From the cell containing the given text, extract its center point as [x, y] coordinate. 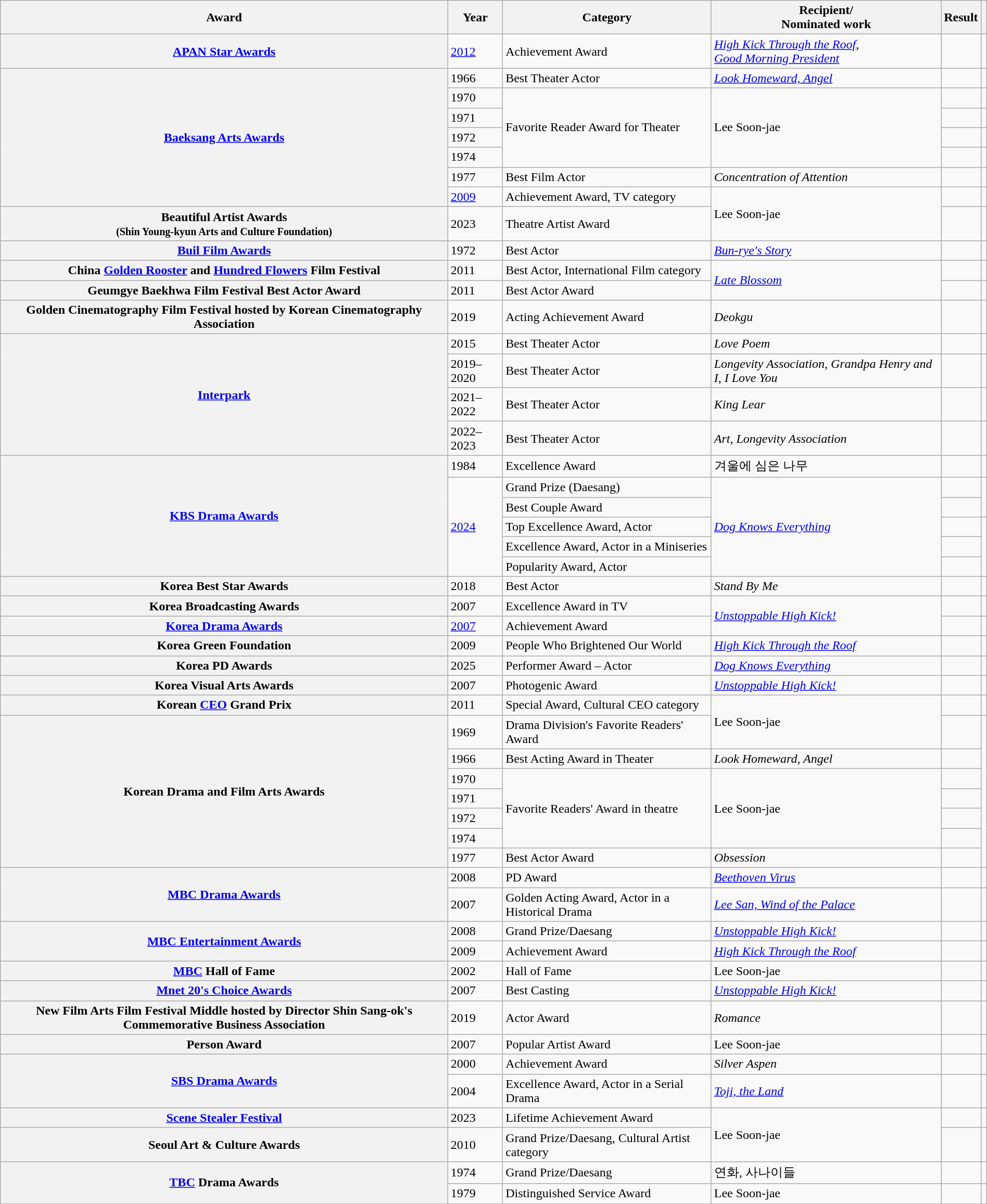
Popularity Award, Actor [607, 567]
Geumgye Baekhwa Film Festival Best Actor Award [224, 290]
TBC Drama Awards [224, 1182]
2025 [475, 665]
Achievement Award, TV category [607, 197]
Result [961, 18]
High Kick Through the Roof, Good Morning President [826, 51]
1969 [475, 732]
2015 [475, 344]
Toji, the Land [826, 1091]
Lifetime Achievement Award [607, 1118]
Best Actor, International Film category [607, 270]
Concentration of Attention [826, 177]
MBC Entertainment Awards [224, 941]
Favorite Readers' Award in theatre [607, 808]
Korea Green Foundation [224, 646]
PD Award [607, 878]
MBC Hall of Fame [224, 971]
2022–2023 [475, 438]
Late Blossom [826, 280]
Excellence Award, Actor in a Serial Drama [607, 1091]
1984 [475, 466]
China Golden Rooster and Hundred Flowers Film Festival [224, 270]
Recipient/Nominated work [826, 18]
Best Casting [607, 991]
Grand Prize/Daesang, Cultural Artist category [607, 1145]
Korean Drama and Film Arts Awards [224, 791]
Best Couple Award [607, 507]
2024 [475, 527]
Bun-rye's Story [826, 250]
Art, Longevity Association [826, 438]
MBC Drama Awards [224, 895]
겨울에 심은 나무 [826, 466]
Seoul Art & Culture Awards [224, 1145]
Person Award [224, 1044]
Golden Acting Award, Actor in a Historical Drama [607, 904]
Top Excellence Award, Actor [607, 527]
King Lear [826, 405]
2018 [475, 586]
Award [224, 18]
2000 [475, 1064]
2002 [475, 971]
Love Poem [826, 344]
Korea Visual Arts Awards [224, 685]
Longevity Association, Grandpa Henry and I, I Love You [826, 370]
Excellence Award, Actor in a Miniseries [607, 547]
Stand By Me [826, 586]
Korea Best Star Awards [224, 586]
Interpark [224, 394]
APAN Star Awards [224, 51]
Special Award, Cultural CEO category [607, 705]
2012 [475, 51]
Silver Aspen [826, 1064]
Beethoven Virus [826, 878]
People Who Brightened Our World [607, 646]
Buil Film Awards [224, 250]
Excellence Award in TV [607, 606]
Korea Broadcasting Awards [224, 606]
Lee San, Wind of the Palace [826, 904]
Year [475, 18]
Deokgu [826, 317]
Korean CEO Grand Prix [224, 705]
Category [607, 18]
2021–2022 [475, 405]
New Film Arts Film Festival Middle hosted by Director Shin Sang-ok's Commemorative Business Association [224, 1018]
2010 [475, 1145]
Korea Drama Awards [224, 626]
Obsession [826, 858]
KBS Drama Awards [224, 516]
SBS Drama Awards [224, 1081]
Grand Prize (Daesang) [607, 487]
Acting Achievement Award [607, 317]
Scene Stealer Festival [224, 1118]
Hall of Fame [607, 971]
2004 [475, 1091]
2019–2020 [475, 370]
Performer Award – Actor [607, 665]
Romance [826, 1018]
Best Film Actor [607, 177]
Favorite Reader Award for Theater [607, 127]
Theatre Artist Award [607, 224]
Photogenic Award [607, 685]
Distinguished Service Award [607, 1194]
Best Acting Award in Theater [607, 759]
1979 [475, 1194]
Baeksang Arts Awards [224, 137]
연화, 사나이들 [826, 1173]
Popular Artist Award [607, 1044]
Golden Cinematography Film Festival hosted by Korean Cinematography Association [224, 317]
Actor Award [607, 1018]
Drama Division's Favorite Readers' Award [607, 732]
Korea PD Awards [224, 665]
Mnet 20's Choice Awards [224, 991]
Beautiful Artist Awards (Shin Young-kyun Arts and Culture Foundation) [224, 224]
Excellence Award [607, 466]
